Identify which cell holds the provided text, then report its [x, y] central coordinate. 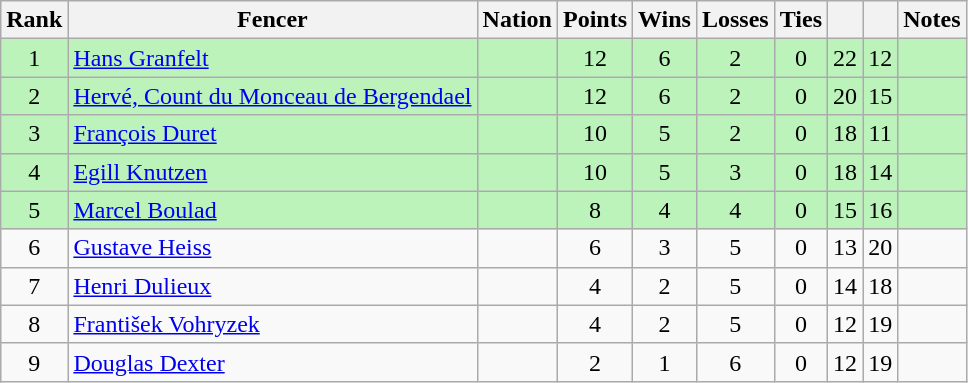
16 [880, 210]
Fencer [272, 20]
František Vohryzek [272, 324]
Ties [800, 20]
Egill Knutzen [272, 172]
Marcel Boulad [272, 210]
Douglas Dexter [272, 362]
13 [846, 248]
Rank [34, 20]
11 [880, 134]
Wins [665, 20]
Losses [735, 20]
9 [34, 362]
Hans Granfelt [272, 58]
Notes [932, 20]
22 [846, 58]
7 [34, 286]
Henri Dulieux [272, 286]
Nation [517, 20]
Points [594, 20]
Gustave Heiss [272, 248]
Hervé, Count du Monceau de Bergendael [272, 96]
François Duret [272, 134]
